Return (x, y) of the center of cell containing provided text 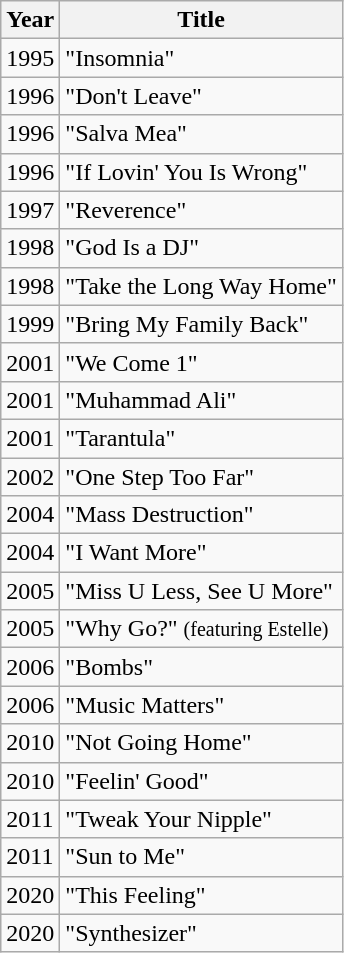
"God Is a DJ" (202, 248)
"Sun to Me" (202, 857)
"Why Go?" (featuring Estelle) (202, 629)
"Tweak Your Nipple" (202, 819)
"Tarantula" (202, 438)
1995 (30, 58)
"Synthesizer" (202, 933)
1999 (30, 324)
"We Come 1" (202, 362)
"Feelin' Good" (202, 781)
"Miss U Less, See U More" (202, 591)
"I Want More" (202, 553)
Title (202, 20)
"Reverence" (202, 210)
"One Step Too Far" (202, 477)
"Mass Destruction" (202, 515)
"Insomnia" (202, 58)
"Not Going Home" (202, 743)
"Music Matters" (202, 705)
2002 (30, 477)
"Bombs" (202, 667)
1997 (30, 210)
"Take the Long Way Home" (202, 286)
"If Lovin' You Is Wrong" (202, 172)
"Don't Leave" (202, 96)
"Salva Mea" (202, 134)
"Muhammad Ali" (202, 400)
"This Feeling" (202, 895)
"Bring My Family Back" (202, 324)
Year (30, 20)
